Pinpoint the cell where the given text exists, returning its [x, y] midpoint coordinate. 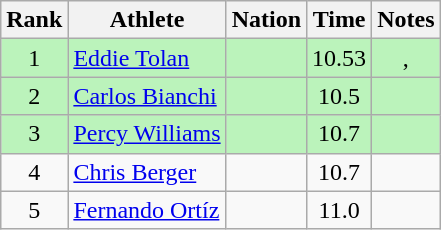
5 [34, 210]
4 [34, 172]
11.0 [340, 210]
Athlete [147, 20]
Time [340, 20]
2 [34, 96]
1 [34, 58]
Carlos Bianchi [147, 96]
Rank [34, 20]
Chris Berger [147, 172]
10.5 [340, 96]
Percy Williams [147, 134]
Eddie Tolan [147, 58]
3 [34, 134]
10.53 [340, 58]
Notes [406, 20]
Fernando Ortíz [147, 210]
Nation [266, 20]
, [406, 58]
